Return the (X, Y) coordinate for the center point of the cell that contains the specified text.  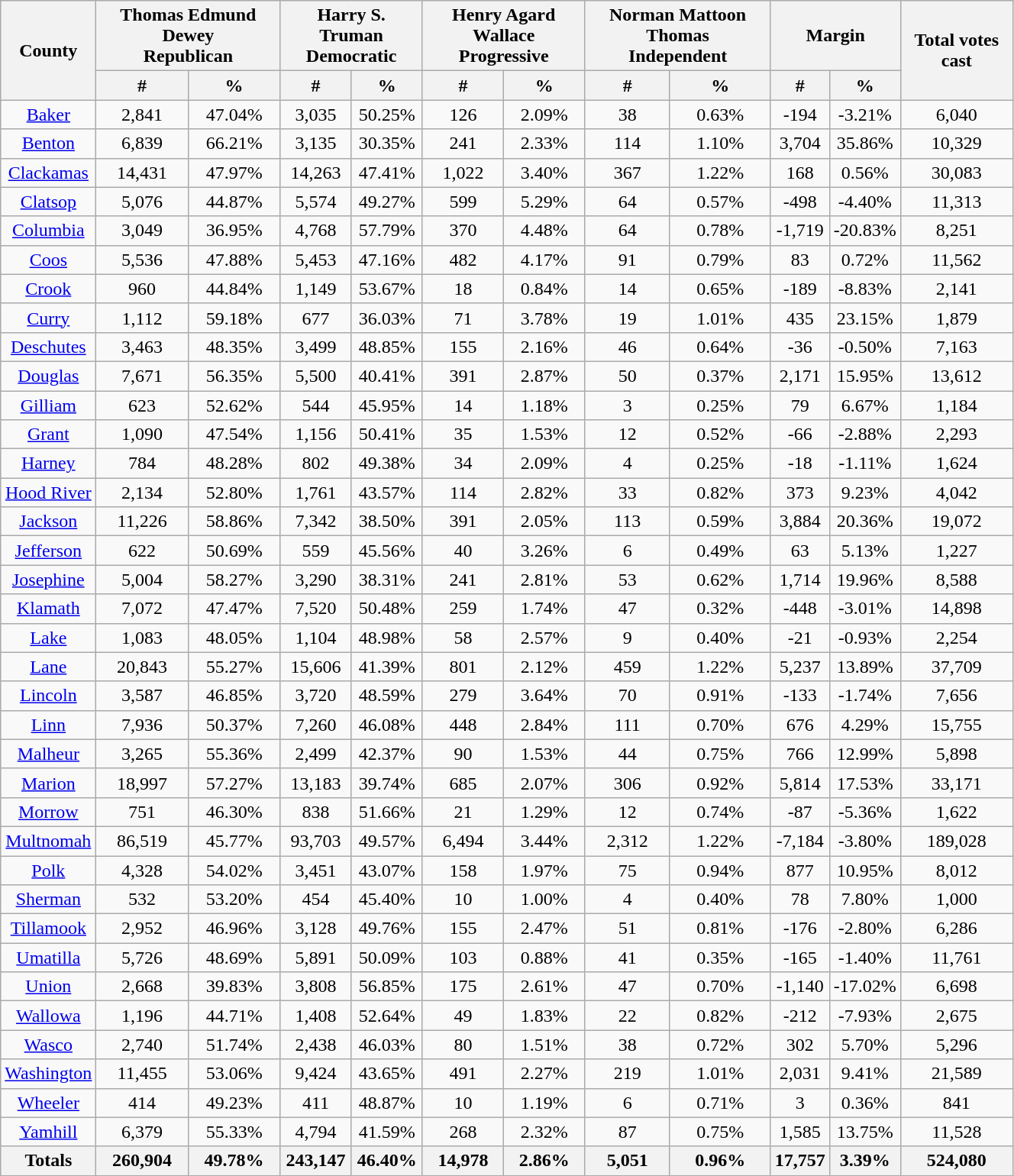
53.20% (234, 900)
838 (316, 812)
1,408 (316, 1016)
Morrow (49, 812)
6,040 (956, 115)
5,500 (316, 376)
Tillamook (49, 929)
30,083 (956, 173)
2.57% (544, 638)
-36 (800, 347)
48.28% (234, 464)
7,936 (142, 725)
6,839 (142, 144)
11,761 (956, 958)
5,574 (316, 202)
6,286 (956, 929)
50.48% (386, 609)
-1.74% (864, 696)
5,004 (142, 580)
1,761 (316, 493)
11,528 (956, 1132)
802 (316, 464)
676 (800, 725)
4.17% (544, 260)
3,135 (316, 144)
219 (628, 1074)
59.18% (234, 318)
Curry (49, 318)
2.07% (544, 783)
42.37% (386, 754)
43.07% (386, 870)
435 (800, 318)
-7.93% (864, 1016)
Total votes cast (956, 50)
Columbia (49, 231)
544 (316, 405)
1.51% (544, 1045)
41.59% (386, 1132)
801 (463, 667)
0.52% (720, 435)
-7,184 (800, 841)
38.50% (386, 522)
49.27% (386, 202)
50.25% (386, 115)
1,022 (463, 173)
-18 (800, 464)
1.29% (544, 812)
2.81% (544, 580)
2.47% (544, 929)
37,709 (956, 667)
3.64% (544, 696)
2.12% (544, 667)
-4.40% (864, 202)
622 (142, 551)
175 (463, 987)
51 (628, 929)
11,455 (142, 1074)
47.97% (234, 173)
751 (142, 812)
3.44% (544, 841)
15.95% (864, 376)
36.95% (234, 231)
70 (628, 696)
10.95% (864, 870)
260,904 (142, 1161)
677 (316, 318)
50 (628, 376)
55.36% (234, 754)
13.89% (864, 667)
7,072 (142, 609)
County (49, 50)
0.94% (720, 870)
-3.01% (864, 609)
49 (463, 1016)
57.27% (234, 783)
1,879 (956, 318)
-21 (800, 638)
1.10% (720, 144)
189,028 (956, 841)
49.57% (386, 841)
Deschutes (49, 347)
-133 (800, 696)
2,134 (142, 493)
279 (463, 696)
45.56% (386, 551)
13.75% (864, 1132)
623 (142, 405)
23.15% (864, 318)
57.79% (386, 231)
3,808 (316, 987)
1,083 (142, 638)
Grant (49, 435)
482 (463, 260)
0.71% (720, 1103)
18,997 (142, 783)
Lane (49, 667)
21 (463, 812)
14,898 (956, 609)
3,704 (800, 144)
-3.80% (864, 841)
-498 (800, 202)
47.54% (234, 435)
3.39% (864, 1161)
3,128 (316, 929)
56.35% (234, 376)
33,171 (956, 783)
9.23% (864, 493)
-212 (800, 1016)
3,451 (316, 870)
-2.88% (864, 435)
48.59% (386, 696)
48.05% (234, 638)
17,757 (800, 1161)
33 (628, 493)
0.79% (720, 260)
46.30% (234, 812)
0.74% (720, 812)
35 (463, 435)
491 (463, 1074)
38.31% (386, 580)
39.74% (386, 783)
11,313 (956, 202)
1,624 (956, 464)
841 (956, 1103)
Thomas Edmund DeweyRepublican (188, 36)
0.64% (720, 347)
53.67% (386, 289)
7,260 (316, 725)
3,265 (142, 754)
48.87% (386, 1103)
2.86% (544, 1161)
243,147 (316, 1161)
0.81% (720, 929)
63 (800, 551)
1,184 (956, 405)
2.16% (544, 347)
1,622 (956, 812)
1.00% (544, 900)
44 (628, 754)
784 (142, 464)
2,293 (956, 435)
3,884 (800, 522)
4,042 (956, 493)
-189 (800, 289)
Klamath (49, 609)
1.18% (544, 405)
7.80% (864, 900)
36.03% (386, 318)
5,891 (316, 958)
18 (463, 289)
54.02% (234, 870)
20.36% (864, 522)
40 (463, 551)
8,588 (956, 580)
52.80% (234, 493)
1.97% (544, 870)
55.33% (234, 1132)
-5.36% (864, 812)
10,329 (956, 144)
Umatilla (49, 958)
5.13% (864, 551)
6,494 (463, 841)
9 (628, 638)
306 (628, 783)
21,589 (956, 1074)
0.65% (720, 289)
5,237 (800, 667)
13,612 (956, 376)
49.23% (234, 1103)
Wheeler (49, 1103)
Crook (49, 289)
2,499 (316, 754)
Lake (49, 638)
48.69% (234, 958)
11,562 (956, 260)
2.82% (544, 493)
-66 (800, 435)
3.40% (544, 173)
4.29% (864, 725)
Lincoln (49, 696)
5,814 (800, 783)
3,587 (142, 696)
Wallowa (49, 1016)
Sherman (49, 900)
459 (628, 667)
0.96% (720, 1161)
2.87% (544, 376)
1,714 (800, 580)
79 (800, 405)
5,076 (142, 202)
Hood River (49, 493)
58.27% (234, 580)
411 (316, 1103)
0.78% (720, 231)
-0.50% (864, 347)
46 (628, 347)
2,740 (142, 1045)
Totals (49, 1161)
Baker (49, 115)
0.36% (864, 1103)
-87 (800, 812)
Margin (835, 36)
19 (628, 318)
6,698 (956, 987)
2,675 (956, 1016)
Douglas (49, 376)
Polk (49, 870)
1,585 (800, 1132)
Harry S. TrumanDemocratic (351, 36)
0.91% (720, 696)
3.78% (544, 318)
7,163 (956, 347)
4,794 (316, 1132)
448 (463, 725)
78 (800, 900)
3,290 (316, 580)
2,952 (142, 929)
41.39% (386, 667)
51.66% (386, 812)
0.32% (720, 609)
-1.40% (864, 958)
93,703 (316, 841)
87 (628, 1132)
9,424 (316, 1074)
Multnomah (49, 841)
34 (463, 464)
0.63% (720, 115)
Union (49, 987)
83 (800, 260)
2.05% (544, 522)
0.92% (720, 783)
46.85% (234, 696)
-448 (800, 609)
9.41% (864, 1074)
41 (628, 958)
-2.80% (864, 929)
Marion (49, 783)
15,606 (316, 667)
3,035 (316, 115)
2,668 (142, 987)
7,656 (956, 696)
524,080 (956, 1161)
53 (628, 580)
52.64% (386, 1016)
50.09% (386, 958)
49.76% (386, 929)
3,499 (316, 347)
43.65% (386, 1074)
-194 (800, 115)
17.53% (864, 783)
685 (463, 783)
46.03% (386, 1045)
2.27% (544, 1074)
1,112 (142, 318)
5,051 (628, 1161)
Jackson (49, 522)
14,431 (142, 173)
766 (800, 754)
46.08% (386, 725)
55.27% (234, 667)
19.96% (864, 580)
2,312 (628, 841)
90 (463, 754)
3,720 (316, 696)
2,254 (956, 638)
66.21% (234, 144)
0.37% (720, 376)
47.41% (386, 173)
0.88% (544, 958)
43.57% (386, 493)
2.32% (544, 1132)
4,768 (316, 231)
0.62% (720, 580)
49.78% (234, 1161)
Coos (49, 260)
86,519 (142, 841)
1.19% (544, 1103)
52.62% (234, 405)
2,438 (316, 1045)
268 (463, 1132)
7,671 (142, 376)
-17.02% (864, 987)
3.26% (544, 551)
168 (800, 173)
47.47% (234, 609)
Norman Mattoon ThomasIndependent (678, 36)
126 (463, 115)
47.04% (234, 115)
1,090 (142, 435)
454 (316, 900)
14,978 (463, 1161)
0.35% (720, 958)
47.88% (234, 260)
599 (463, 202)
158 (463, 870)
22 (628, 1016)
5,296 (956, 1045)
48.35% (234, 347)
1,104 (316, 638)
0.56% (864, 173)
13,183 (316, 783)
-1,140 (800, 987)
1,227 (956, 551)
7,520 (316, 609)
7,342 (316, 522)
71 (463, 318)
35.86% (864, 144)
58.86% (234, 522)
414 (142, 1103)
5,726 (142, 958)
-20.83% (864, 231)
5.29% (544, 202)
46.96% (234, 929)
Linn (49, 725)
8,251 (956, 231)
0.49% (720, 551)
Harney (49, 464)
45.77% (234, 841)
11,226 (142, 522)
48.85% (386, 347)
-8.83% (864, 289)
1,196 (142, 1016)
367 (628, 173)
5,536 (142, 260)
47.16% (386, 260)
50.41% (386, 435)
2,031 (800, 1074)
Jefferson (49, 551)
-3.21% (864, 115)
44.71% (234, 1016)
45.40% (386, 900)
53.06% (234, 1074)
2,141 (956, 289)
40.41% (386, 376)
Clackamas (49, 173)
-1,719 (800, 231)
1,156 (316, 435)
Wasco (49, 1045)
51.74% (234, 1045)
20,843 (142, 667)
12.99% (864, 754)
373 (800, 493)
19,072 (956, 522)
50.69% (234, 551)
Benton (49, 144)
5.70% (864, 1045)
4.48% (544, 231)
Gilliam (49, 405)
6.67% (864, 405)
2,841 (142, 115)
2.33% (544, 144)
Yamhill (49, 1132)
103 (463, 958)
559 (316, 551)
0.57% (720, 202)
30.35% (386, 144)
Malheur (49, 754)
6,379 (142, 1132)
2,171 (800, 376)
Washington (49, 1074)
50.37% (234, 725)
56.85% (386, 987)
46.40% (386, 1161)
-165 (800, 958)
75 (628, 870)
15,755 (956, 725)
48.98% (386, 638)
39.83% (234, 987)
0.59% (720, 522)
111 (628, 725)
877 (800, 870)
-0.93% (864, 638)
Henry Agard WallaceProgressive (504, 36)
1.83% (544, 1016)
44.87% (234, 202)
3,049 (142, 231)
1,149 (316, 289)
1.74% (544, 609)
1,000 (956, 900)
44.84% (234, 289)
Josephine (49, 580)
113 (628, 522)
5,453 (316, 260)
91 (628, 260)
Clatsop (49, 202)
-176 (800, 929)
-1.11% (864, 464)
0.84% (544, 289)
58 (463, 638)
302 (800, 1045)
49.38% (386, 464)
960 (142, 289)
370 (463, 231)
4,328 (142, 870)
259 (463, 609)
14,263 (316, 173)
5,898 (956, 754)
80 (463, 1045)
2.61% (544, 987)
45.95% (386, 405)
3,463 (142, 347)
532 (142, 900)
2.84% (544, 725)
8,012 (956, 870)
